Find where the given text appears and provide that cell's center as (X, Y) coordinate. 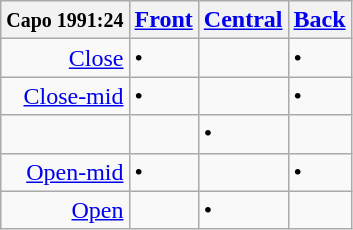
Open (65, 210)
Central (243, 20)
Close (65, 58)
Capo 1991:24 (65, 20)
Close-mid (65, 96)
Front (164, 20)
Back (320, 20)
Open-mid (65, 172)
